Extract the (x, y) coordinate from the center of the cell holding the provided text.  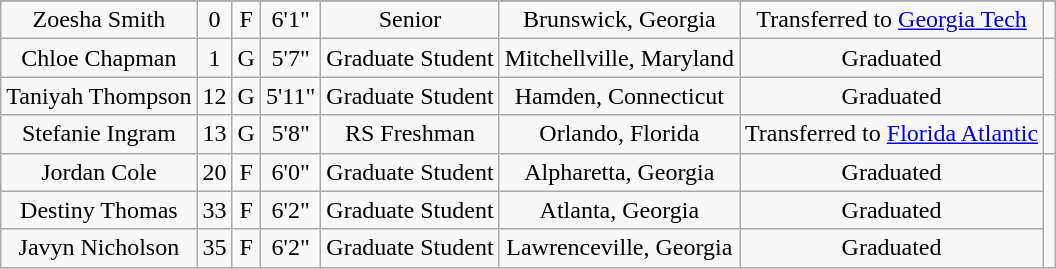
Javyn Nicholson (99, 248)
Mitchellville, Maryland (619, 58)
35 (214, 248)
Orlando, Florida (619, 134)
5'8" (290, 134)
Transferred to Florida Atlantic (892, 134)
Destiny Thomas (99, 210)
Lawrenceville, Georgia (619, 248)
6'0" (290, 172)
33 (214, 210)
12 (214, 96)
Zoesha Smith (99, 20)
RS Freshman (410, 134)
Senior (410, 20)
0 (214, 20)
Stefanie Ingram (99, 134)
Transferred to Georgia Tech (892, 20)
1 (214, 58)
Hamden, Connecticut (619, 96)
13 (214, 134)
Chloe Chapman (99, 58)
Atlanta, Georgia (619, 210)
5'11" (290, 96)
20 (214, 172)
5'7" (290, 58)
Jordan Cole (99, 172)
Taniyah Thompson (99, 96)
Alpharetta, Georgia (619, 172)
6'1" (290, 20)
Brunswick, Georgia (619, 20)
